Find where the given text appears and provide that cell's center as [x, y] coordinate. 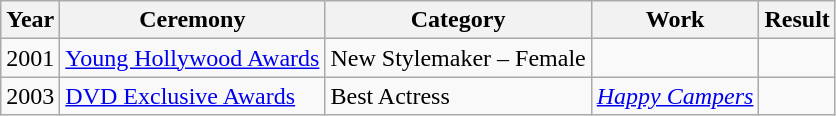
Work [675, 20]
Category [458, 20]
DVD Exclusive Awards [192, 96]
2003 [30, 96]
Best Actress [458, 96]
Happy Campers [675, 96]
Year [30, 20]
Result [797, 20]
Ceremony [192, 20]
New Stylemaker – Female [458, 58]
2001 [30, 58]
Young Hollywood Awards [192, 58]
